Detect which cell encompasses the target text, then output its (x, y) center coordinate. 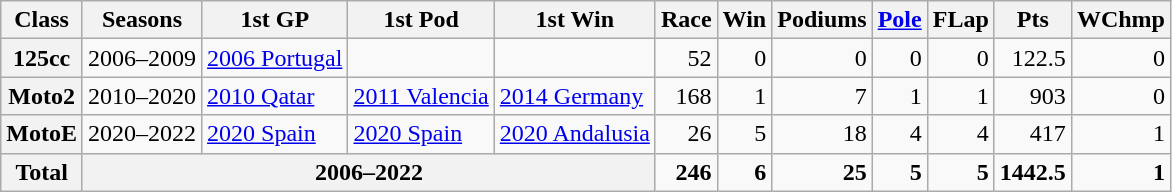
2006–2009 (142, 58)
26 (686, 134)
122.5 (1032, 58)
25 (822, 172)
Race (686, 20)
1st GP (275, 20)
Podiums (822, 20)
Class (42, 20)
Moto2 (42, 96)
18 (822, 134)
2011 Valencia (421, 96)
7 (822, 96)
WChmp (1120, 20)
MotoE (42, 134)
FLap (960, 20)
2006 Portugal (275, 58)
Total (42, 172)
2010–2020 (142, 96)
1st Win (574, 20)
1442.5 (1032, 172)
Pts (1032, 20)
Win (744, 20)
6 (744, 172)
246 (686, 172)
1st Pod (421, 20)
2020–2022 (142, 134)
52 (686, 58)
2020 Andalusia (574, 134)
417 (1032, 134)
Seasons (142, 20)
2010 Qatar (275, 96)
125cc (42, 58)
Pole (900, 20)
168 (686, 96)
2006–2022 (368, 172)
2014 Germany (574, 96)
903 (1032, 96)
